Find where the given text appears and provide that cell's center as [x, y] coordinate. 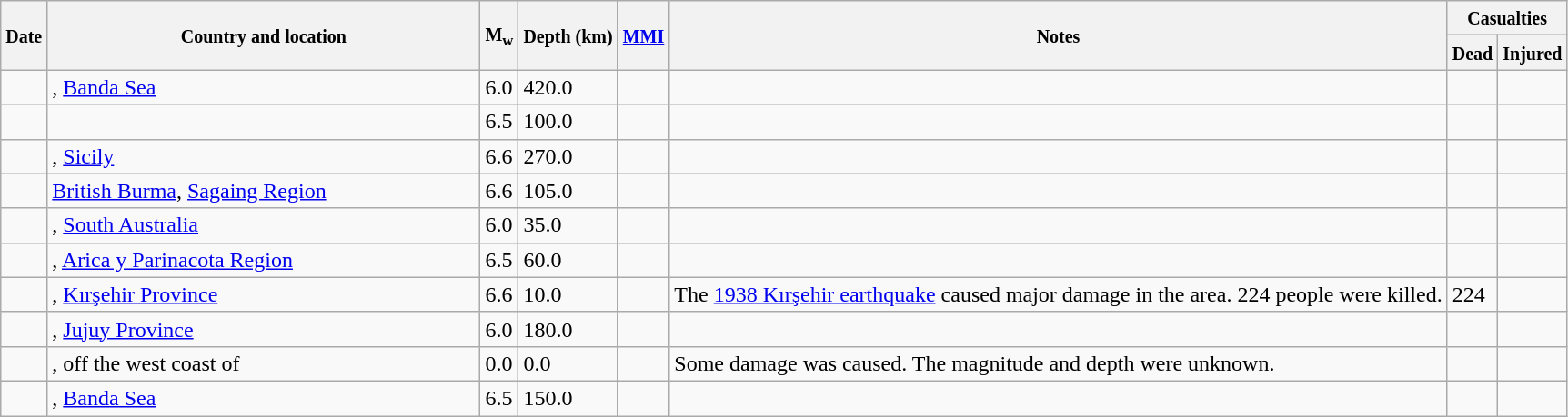
35.0 [568, 225]
105.0 [568, 191]
150.0 [568, 398]
100.0 [568, 122]
Mw [499, 35]
, Jujuy Province [264, 329]
, South Australia [264, 225]
Depth (km) [568, 35]
British Burma, Sagaing Region [264, 191]
60.0 [568, 260]
180.0 [568, 329]
270.0 [568, 156]
The 1938 Kırşehir earthquake caused major damage in the area. 224 people were killed. [1059, 294]
Injured [1533, 53]
224 [1473, 294]
10.0 [568, 294]
, Sicily [264, 156]
Casualties [1507, 18]
Notes [1059, 35]
Country and location [264, 35]
, Kırşehir Province [264, 294]
420.0 [568, 87]
Date [24, 35]
Some damage was caused. The magnitude and depth were unknown. [1059, 363]
Dead [1473, 53]
, Arica y Parinacota Region [264, 260]
, off the west coast of [264, 363]
MMI [644, 35]
